Extract the [x, y] coordinate from the center of the cell holding the provided text.  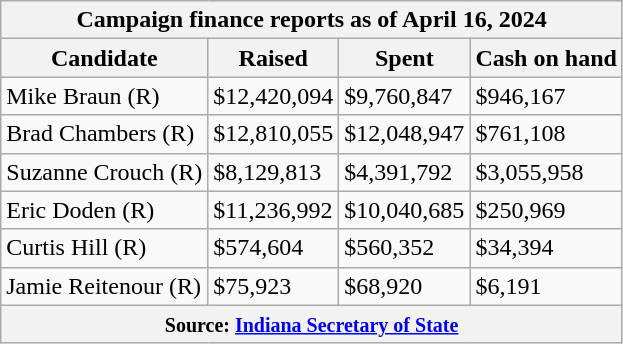
$4,391,792 [404, 172]
$12,810,055 [274, 134]
$560,352 [404, 248]
$6,191 [546, 286]
Spent [404, 58]
$574,604 [274, 248]
Brad Chambers (R) [104, 134]
Cash on hand [546, 58]
$12,048,947 [404, 134]
Candidate [104, 58]
$11,236,992 [274, 210]
$946,167 [546, 96]
Suzanne Crouch (R) [104, 172]
$12,420,094 [274, 96]
$250,969 [546, 210]
Raised [274, 58]
$8,129,813 [274, 172]
$9,760,847 [404, 96]
$10,040,685 [404, 210]
Jamie Reitenour (R) [104, 286]
Curtis Hill (R) [104, 248]
Eric Doden (R) [104, 210]
Mike Braun (R) [104, 96]
$68,920 [404, 286]
$3,055,958 [546, 172]
$75,923 [274, 286]
$34,394 [546, 248]
$761,108 [546, 134]
Source: Indiana Secretary of State [312, 324]
Campaign finance reports as of April 16, 2024 [312, 20]
